Identify which cell holds the provided text, then report its (x, y) central coordinate. 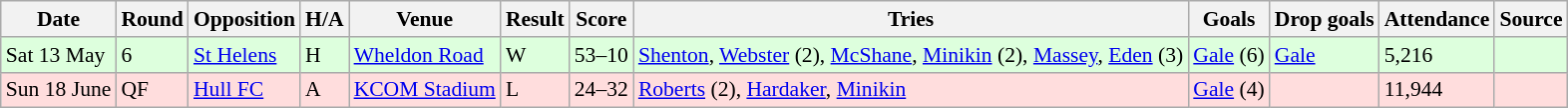
Hull FC (244, 90)
A (325, 90)
Attendance (1437, 19)
H/A (325, 19)
6 (152, 55)
5,216 (1437, 55)
Round (152, 19)
H (325, 55)
Goals (1229, 19)
Date (59, 19)
Score (601, 19)
KCOM Stadium (425, 90)
Source (1530, 19)
11,944 (1437, 90)
Gale (4) (1229, 90)
Opposition (244, 19)
53–10 (601, 55)
Drop goals (1325, 19)
Roberts (2), Hardaker, Minikin (911, 90)
Venue (425, 19)
Sun 18 June (59, 90)
Tries (911, 19)
St Helens (244, 55)
QF (152, 90)
L (535, 90)
Wheldon Road (425, 55)
Gale (1325, 55)
Sat 13 May (59, 55)
24–32 (601, 90)
Shenton, Webster (2), McShane, Minikin (2), Massey, Eden (3) (911, 55)
W (535, 55)
Gale (6) (1229, 55)
Result (535, 19)
